Search for the cell housing the specified text and yield its (X, Y) center coordinate. 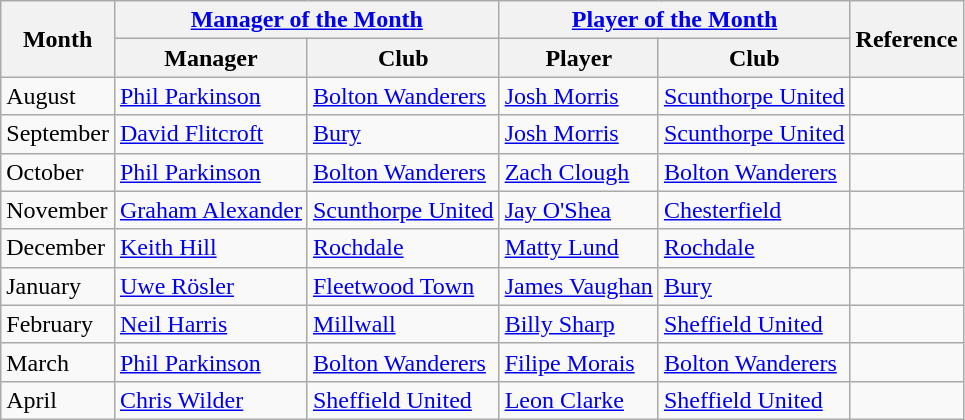
Player (578, 58)
Fleetwood Town (403, 286)
Uwe Rösler (210, 286)
December (58, 248)
Month (58, 39)
Player of the Month (674, 20)
Neil Harris (210, 324)
Filipe Morais (578, 362)
Reference (906, 39)
Zach Clough (578, 172)
April (58, 400)
Leon Clarke (578, 400)
David Flitcroft (210, 134)
January (58, 286)
March (58, 362)
James Vaughan (578, 286)
October (58, 172)
Manager of the Month (306, 20)
August (58, 96)
February (58, 324)
Matty Lund (578, 248)
Graham Alexander (210, 210)
Jay O'Shea (578, 210)
Chesterfield (754, 210)
Manager (210, 58)
Billy Sharp (578, 324)
September (58, 134)
Chris Wilder (210, 400)
Keith Hill (210, 248)
Millwall (403, 324)
November (58, 210)
